Identify which cell holds the provided text, then report its (x, y) central coordinate. 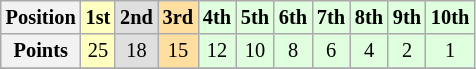
3rd (178, 17)
2nd (136, 17)
10 (255, 51)
Points (41, 51)
1 (450, 51)
7th (331, 17)
5th (255, 17)
4th (217, 17)
1st (98, 17)
8 (293, 51)
6 (331, 51)
Position (41, 17)
6th (293, 17)
12 (217, 51)
4 (369, 51)
2 (407, 51)
8th (369, 17)
10th (450, 17)
18 (136, 51)
25 (98, 51)
15 (178, 51)
9th (407, 17)
